Capture the cell that displays the provided text and extract its (X, Y) central coordinate. 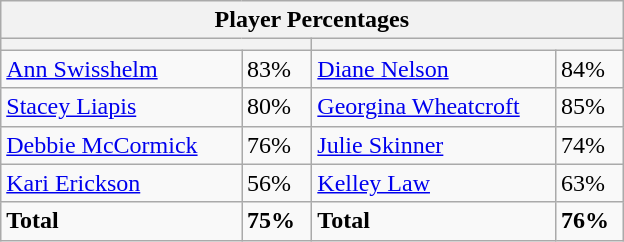
84% (588, 69)
Kelley Law (434, 183)
Georgina Wheatcroft (434, 107)
74% (588, 145)
Julie Skinner (434, 145)
56% (277, 183)
Kari Erickson (122, 183)
83% (277, 69)
Debbie McCormick (122, 145)
Diane Nelson (434, 69)
85% (588, 107)
Player Percentages (312, 20)
Ann Swisshelm (122, 69)
80% (277, 107)
75% (277, 221)
Stacey Liapis (122, 107)
63% (588, 183)
